Provide the (X, Y) coordinate of the cell's center where the given text is located.  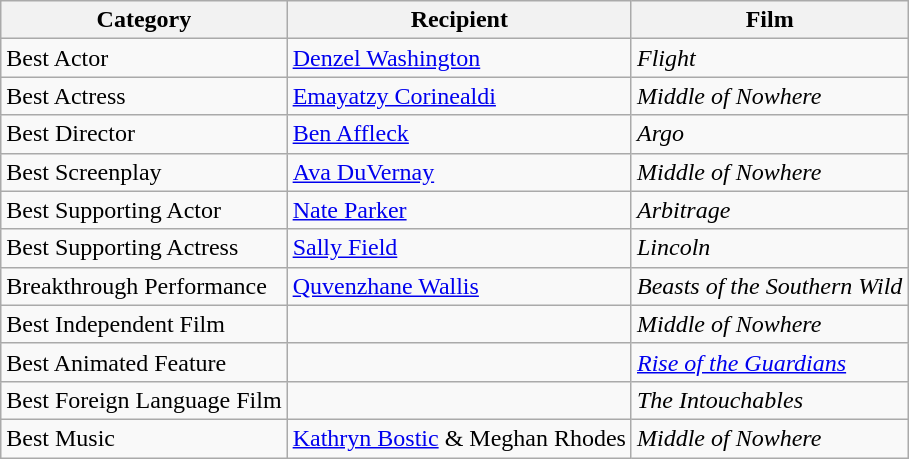
Best Actress (144, 96)
Rise of the Guardians (769, 362)
Best Supporting Actress (144, 248)
Best Independent Film (144, 324)
Emayatzy Corinealdi (459, 96)
Breakthrough Performance (144, 286)
Flight (769, 58)
Best Animated Feature (144, 362)
Arbitrage (769, 210)
Beasts of the Southern Wild (769, 286)
Nate Parker (459, 210)
Argo (769, 134)
Best Actor (144, 58)
Sally Field (459, 248)
Category (144, 20)
Denzel Washington (459, 58)
Film (769, 20)
Kathryn Bostic & Meghan Rhodes (459, 438)
The Intouchables (769, 400)
Lincoln (769, 248)
Quvenzhane Wallis (459, 286)
Best Director (144, 134)
Ben Affleck (459, 134)
Best Screenplay (144, 172)
Best Foreign Language Film (144, 400)
Recipient (459, 20)
Best Music (144, 438)
Best Supporting Actor (144, 210)
Ava DuVernay (459, 172)
